For the text-containing cell, return its midpoint in (X, Y) coordinate format. 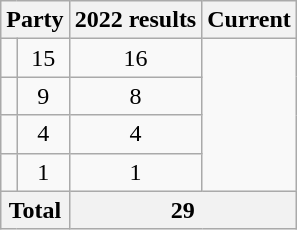
Current (250, 20)
2022 results (136, 20)
Party (35, 20)
15 (43, 58)
9 (43, 96)
16 (136, 58)
Total (35, 210)
29 (182, 210)
8 (136, 96)
